Scan for the cell matching the given text and deliver its [x, y] coordinate at center. 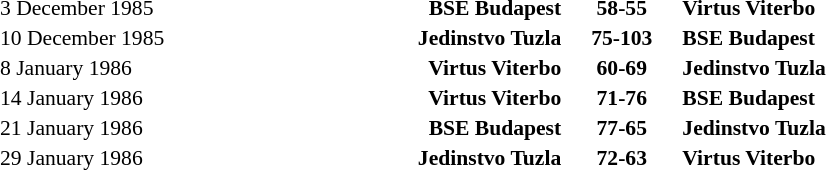
Jedinstvo Tuzla [432, 38]
BSE Budapest [432, 128]
77-65 [622, 128]
75-103 [622, 38]
60-69 [622, 68]
71-76 [622, 98]
